For the text-containing cell, return its midpoint in [X, Y] coordinate format. 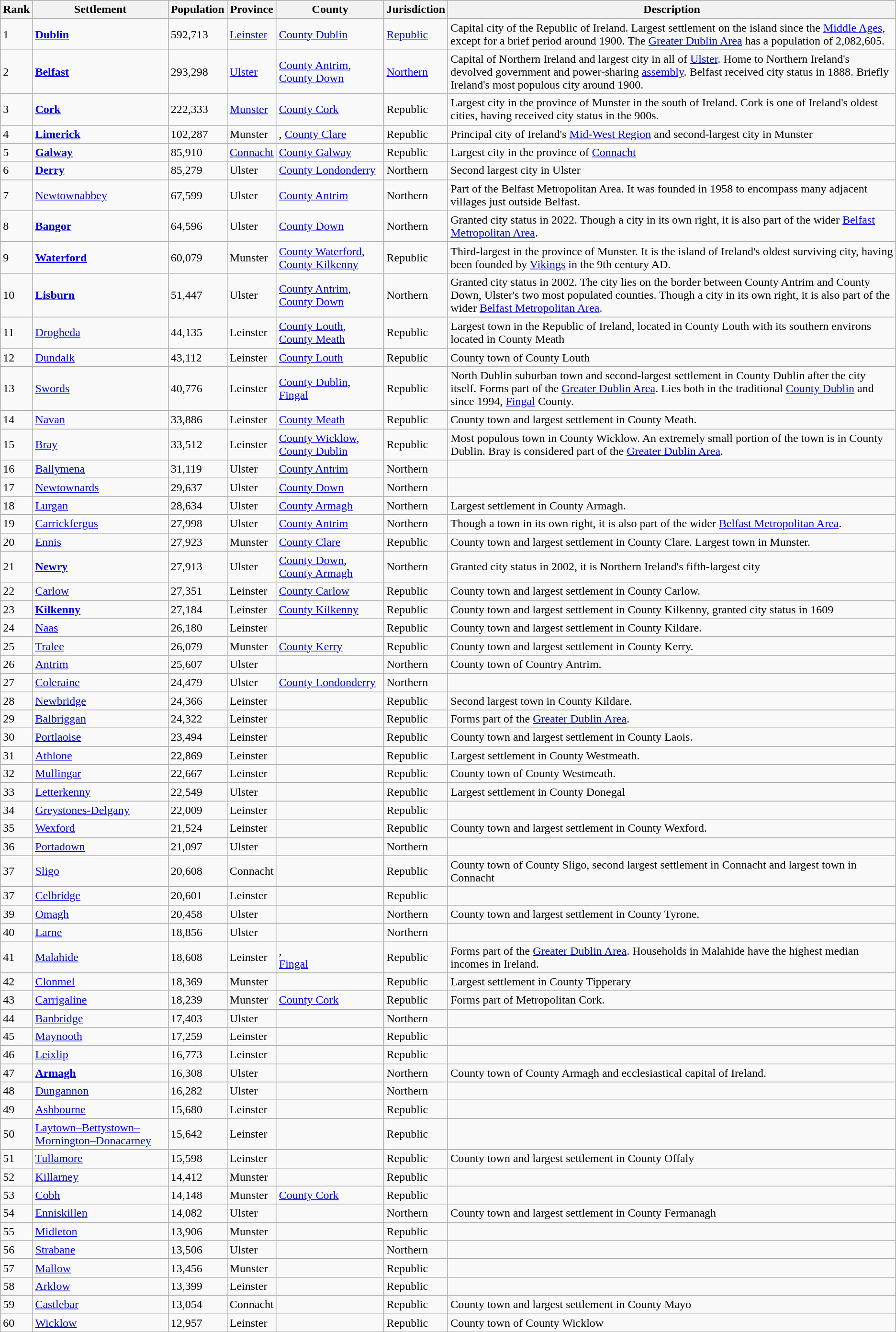
Jurisdiction [416, 10]
13 [16, 389]
Granted city status in 2002, it is Northern Ireland's fifth-largest city [672, 567]
21,524 [197, 828]
27,351 [197, 591]
293,298 [197, 72]
27,998 [197, 524]
19 [16, 524]
22,549 [197, 792]
59 [16, 1304]
Letterkenny [101, 792]
,Fingal [330, 957]
22 [16, 591]
County Louth, County Meath [330, 332]
15 [16, 444]
60,079 [197, 258]
Largest town in the Republic of Ireland, located in County Louth with its southern environs located in County Meath [672, 332]
2 [16, 72]
County Armagh [330, 506]
Rank [16, 10]
Tralee [101, 646]
13,399 [197, 1286]
7 [16, 195]
24 [16, 628]
Sligo [101, 871]
Midleton [101, 1231]
44 [16, 1018]
55 [16, 1231]
Kilkenny [101, 610]
26,180 [197, 628]
14,412 [197, 1177]
County town and largest settlement in County Mayo [672, 1304]
Killarney [101, 1177]
Celbridge [101, 896]
Lisburn [101, 295]
Maynooth [101, 1037]
Second largest town in County Kildare. [672, 700]
Newtownabbey [101, 195]
3 [16, 109]
Portadown [101, 847]
Clonmel [101, 982]
Bray [101, 444]
85,910 [197, 152]
45 [16, 1037]
County town and largest settlement in County Meath. [672, 420]
Largest city in the province of Connacht [672, 152]
Ashbourne [101, 1109]
Description [672, 10]
5 [16, 152]
30 [16, 737]
12,957 [197, 1323]
49 [16, 1109]
18,239 [197, 1000]
Balbriggan [101, 719]
Newry [101, 567]
28,634 [197, 506]
8 [16, 226]
County town and largest settlement in County Kilkenny, granted city status in 1609 [672, 610]
Part of the Belfast Metropolitan Area. It was founded in 1958 to encompass many adjacent villages just outside Belfast. [672, 195]
51 [16, 1159]
Second largest city in Ulster [672, 170]
Enniskillen [101, 1213]
42 [16, 982]
County Clare [330, 542]
592,713 [197, 34]
31 [16, 756]
18,369 [197, 982]
Third-largest in the province of Munster. It is the island of Ireland's oldest surviving city, having been founded by Vikings in the 9th century AD. [672, 258]
12 [16, 358]
Drogheda [101, 332]
Swords [101, 389]
County Carlow [330, 591]
27,184 [197, 610]
27 [16, 682]
Larne [101, 932]
Most populous town in County Wicklow. An extremely small portion of the town is in County Dublin. Bray is considered part of the Greater Dublin Area. [672, 444]
County town and largest settlement in County Laois. [672, 737]
County town of County Armagh and ecclesiastical capital of Ireland. [672, 1073]
Laytown–Bettystown–Mornington–Donacarney [101, 1134]
Cork [101, 109]
33,512 [197, 444]
County town and largest settlement in County Carlow. [672, 591]
85,279 [197, 170]
22,009 [197, 810]
21,097 [197, 847]
16,308 [197, 1073]
Largest settlement in County Armagh. [672, 506]
14,082 [197, 1213]
Limerick [101, 134]
Belfast [101, 72]
32 [16, 774]
County town and largest settlement in County Clare. Largest town in Munster. [672, 542]
20,608 [197, 871]
51,447 [197, 295]
Bangor [101, 226]
Portlaoise [101, 737]
18,608 [197, 957]
44,135 [197, 332]
County Galway [330, 152]
35 [16, 828]
Granted city status in 2022. Though a city in its own right, it is also part of the wider Belfast Metropolitan Area. [672, 226]
Population [197, 10]
Mullingar [101, 774]
20,458 [197, 914]
14,148 [197, 1195]
Largest settlement in County Tipperary [672, 982]
13,906 [197, 1231]
Carrigaline [101, 1000]
Forms part of the Greater Dublin Area. Households in Malahide have the highest median incomes in Ireland. [672, 957]
County town of County Louth [672, 358]
15,642 [197, 1134]
22,667 [197, 774]
40 [16, 932]
Strabane [101, 1250]
Ballymena [101, 469]
County Kilkenny [330, 610]
Navan [101, 420]
17 [16, 487]
County town of Country Antrim. [672, 664]
29 [16, 719]
17,259 [197, 1037]
County town and largest settlement in County Fermanagh [672, 1213]
County town and largest settlement in County Wexford. [672, 828]
18,856 [197, 932]
Dundalk [101, 358]
County Down, County Armagh [330, 567]
County town of County Westmeath. [672, 774]
County Wicklow, County Dublin [330, 444]
36 [16, 847]
9 [16, 258]
53 [16, 1195]
34 [16, 810]
6 [16, 170]
13,054 [197, 1304]
Dublin [101, 34]
15,680 [197, 1109]
57 [16, 1268]
Coleraine [101, 682]
County town and largest settlement in County Offaly [672, 1159]
Antrim [101, 664]
28 [16, 700]
County Meath [330, 420]
56 [16, 1250]
26,079 [197, 646]
Castlebar [101, 1304]
Wicklow [101, 1323]
Banbridge [101, 1018]
Though a town in its own right, it is also part of the wider Belfast Metropolitan Area. [672, 524]
14 [16, 420]
County town and largest settlement in County Kerry. [672, 646]
Carlow [101, 591]
Galway [101, 152]
Naas [101, 628]
Tullamore [101, 1159]
25,607 [197, 664]
County Dublin [330, 34]
County town of County Sligo, second largest settlement in Connacht and largest town in Connacht [672, 871]
Leixlip [101, 1055]
4 [16, 134]
43,112 [197, 358]
29,637 [197, 487]
Forms part of the Greater Dublin Area. [672, 719]
Forms part of Metropolitan Cork. [672, 1000]
26 [16, 664]
60 [16, 1323]
County Louth [330, 358]
27,913 [197, 567]
25 [16, 646]
23,494 [197, 737]
Arklow [101, 1286]
County town and largest settlement in County Tyrone. [672, 914]
Newtownards [101, 487]
Largest settlement in County Donegal [672, 792]
Settlement [101, 10]
47 [16, 1073]
54 [16, 1213]
11 [16, 332]
Malahide [101, 957]
31,119 [197, 469]
Dungannon [101, 1091]
41 [16, 957]
50 [16, 1134]
Province [252, 10]
24,322 [197, 719]
1 [16, 34]
Athlone [101, 756]
39 [16, 914]
18 [16, 506]
Lurgan [101, 506]
46 [16, 1055]
15,598 [197, 1159]
16 [16, 469]
Largest city in the province of Munster in the south of Ireland. Cork is one of Ireland's oldest cities, having received city status in the 900s. [672, 109]
Mallow [101, 1268]
County Dublin,Fingal [330, 389]
27,923 [197, 542]
52 [16, 1177]
20 [16, 542]
16,282 [197, 1091]
Cobh [101, 1195]
67,599 [197, 195]
Principal city of Ireland's Mid-West Region and second-largest city in Munster [672, 134]
13,456 [197, 1268]
Waterford [101, 258]
33 [16, 792]
Carrickfergus [101, 524]
County Kerry [330, 646]
20,601 [197, 896]
10 [16, 295]
Derry [101, 170]
222,333 [197, 109]
Armagh [101, 1073]
Omagh [101, 914]
, County Clare [330, 134]
24,479 [197, 682]
Largest settlement in County Westmeath. [672, 756]
County town and largest settlement in County Kildare. [672, 628]
43 [16, 1000]
13,506 [197, 1250]
16,773 [197, 1055]
23 [16, 610]
Ennis [101, 542]
58 [16, 1286]
Newbridge [101, 700]
24,366 [197, 700]
33,886 [197, 420]
22,869 [197, 756]
40,776 [197, 389]
48 [16, 1091]
County Waterford, County Kilkenny [330, 258]
County town of County Wicklow [672, 1323]
21 [16, 567]
Wexford [101, 828]
64,596 [197, 226]
17,403 [197, 1018]
102,287 [197, 134]
Greystones-Delgany [101, 810]
County [330, 10]
